Extract the (x, y) coordinate from the center of the cell holding the provided text.  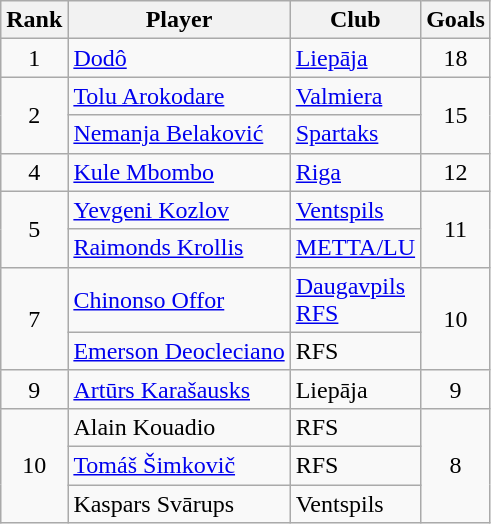
Alain Kouadio (179, 427)
Emerson Deocleciano (179, 351)
4 (34, 172)
Club (355, 20)
5 (34, 229)
Riga (355, 172)
2 (34, 115)
Yevgeni Kozlov (179, 210)
Kule Mbombo (179, 172)
Nemanja Belaković (179, 134)
Rank (34, 20)
Tolu Arokodare (179, 96)
Kaspars Svārups (179, 503)
Artūrs Karašausks (179, 389)
Tomáš Šimkovič (179, 465)
8 (456, 465)
11 (456, 229)
1 (34, 58)
15 (456, 115)
Raimonds Krollis (179, 248)
Valmiera (355, 96)
DaugavpilsRFS (355, 300)
12 (456, 172)
Goals (456, 20)
Chinonso Offor (179, 300)
Spartaks (355, 134)
METTA/LU (355, 248)
Dodô (179, 58)
7 (34, 318)
Player (179, 20)
18 (456, 58)
